Return the (x, y) coordinate for the center point of the cell that contains the specified text.  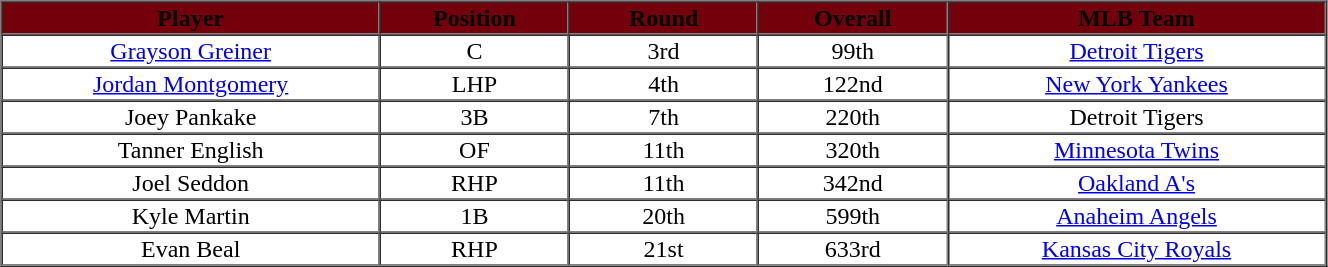
99th (852, 50)
220th (852, 116)
New York Yankees (1136, 84)
Overall (852, 18)
Oakland A's (1136, 182)
MLB Team (1136, 18)
320th (852, 150)
LHP (474, 84)
3rd (664, 50)
4th (664, 84)
Evan Beal (191, 248)
7th (664, 116)
Kyle Martin (191, 216)
1B (474, 216)
Anaheim Angels (1136, 216)
Position (474, 18)
Tanner English (191, 150)
599th (852, 216)
Minnesota Twins (1136, 150)
3B (474, 116)
Joel Seddon (191, 182)
21st (664, 248)
633rd (852, 248)
Grayson Greiner (191, 50)
Player (191, 18)
Kansas City Royals (1136, 248)
Jordan Montgomery (191, 84)
OF (474, 150)
C (474, 50)
20th (664, 216)
122nd (852, 84)
342nd (852, 182)
Joey Pankake (191, 116)
Round (664, 18)
